Provide the (X, Y) coordinate of the cell's center where the given text is located.  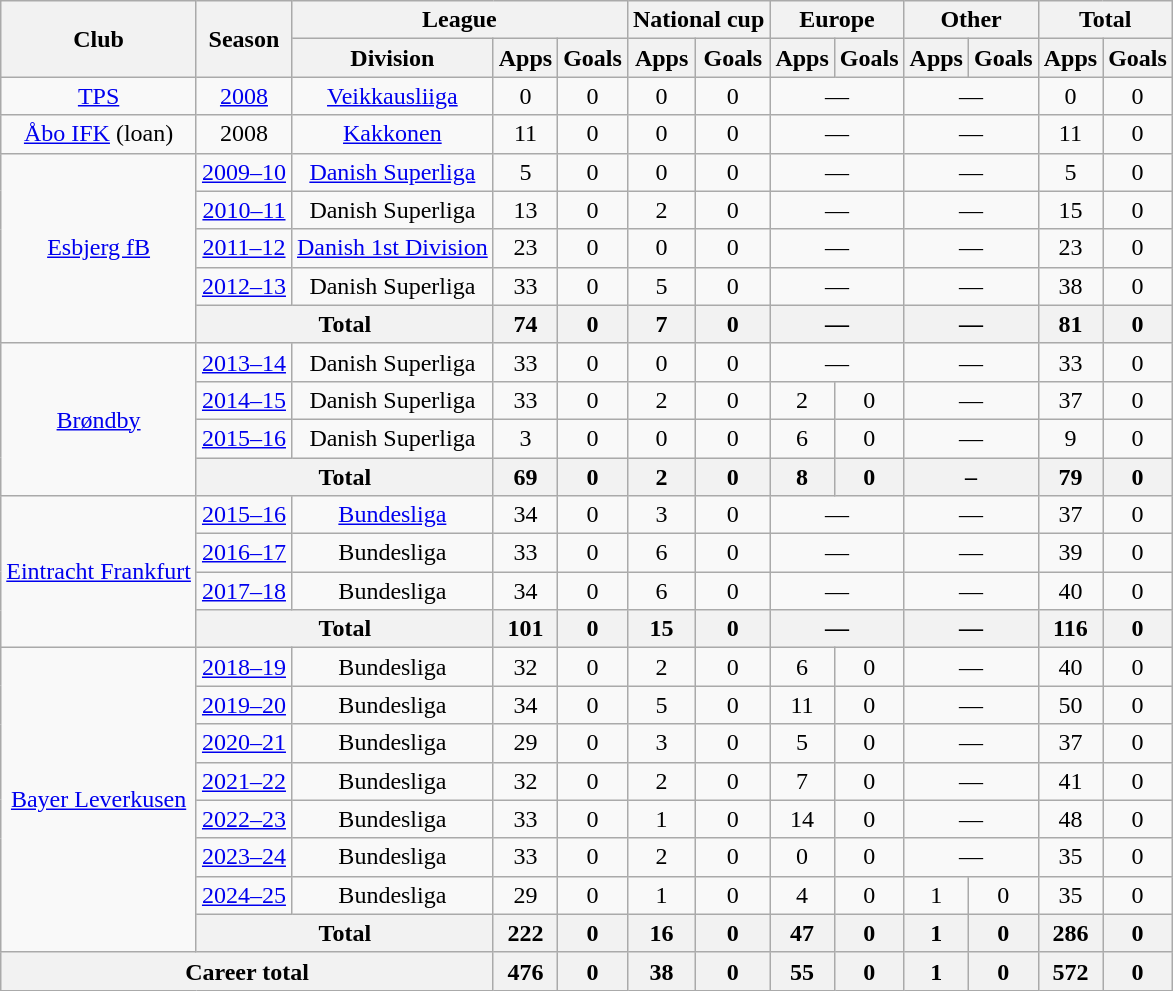
Veikkausliiga (392, 96)
81 (1070, 324)
Eintracht Frankfurt (99, 572)
2010–11 (244, 210)
2022–23 (244, 819)
55 (802, 971)
2014–15 (244, 400)
League (459, 20)
TPS (99, 96)
50 (1070, 705)
41 (1070, 781)
2020–21 (244, 743)
14 (802, 819)
47 (802, 933)
79 (1070, 477)
Kakkonen (392, 134)
National cup (698, 20)
2009–10 (244, 172)
222 (525, 933)
286 (1070, 933)
Esbjerg fB (99, 248)
2018–19 (244, 667)
2017–18 (244, 591)
39 (1070, 553)
Brøndby (99, 419)
8 (802, 477)
16 (661, 933)
13 (525, 210)
116 (1070, 629)
Danish 1st Division (392, 248)
Bayer Leverkusen (99, 800)
2016–17 (244, 553)
Division (392, 58)
2023–24 (244, 857)
2012–13 (244, 286)
69 (525, 477)
Europe (837, 20)
2021–22 (244, 781)
74 (525, 324)
– (971, 477)
Career total (247, 971)
9 (1070, 438)
2011–12 (244, 248)
Åbo IFK (loan) (99, 134)
Club (99, 39)
2019–20 (244, 705)
476 (525, 971)
572 (1070, 971)
Other (971, 20)
2024–25 (244, 895)
2013–14 (244, 362)
101 (525, 629)
4 (802, 895)
Season (244, 39)
48 (1070, 819)
